Return (x, y) of the center of cell containing provided text 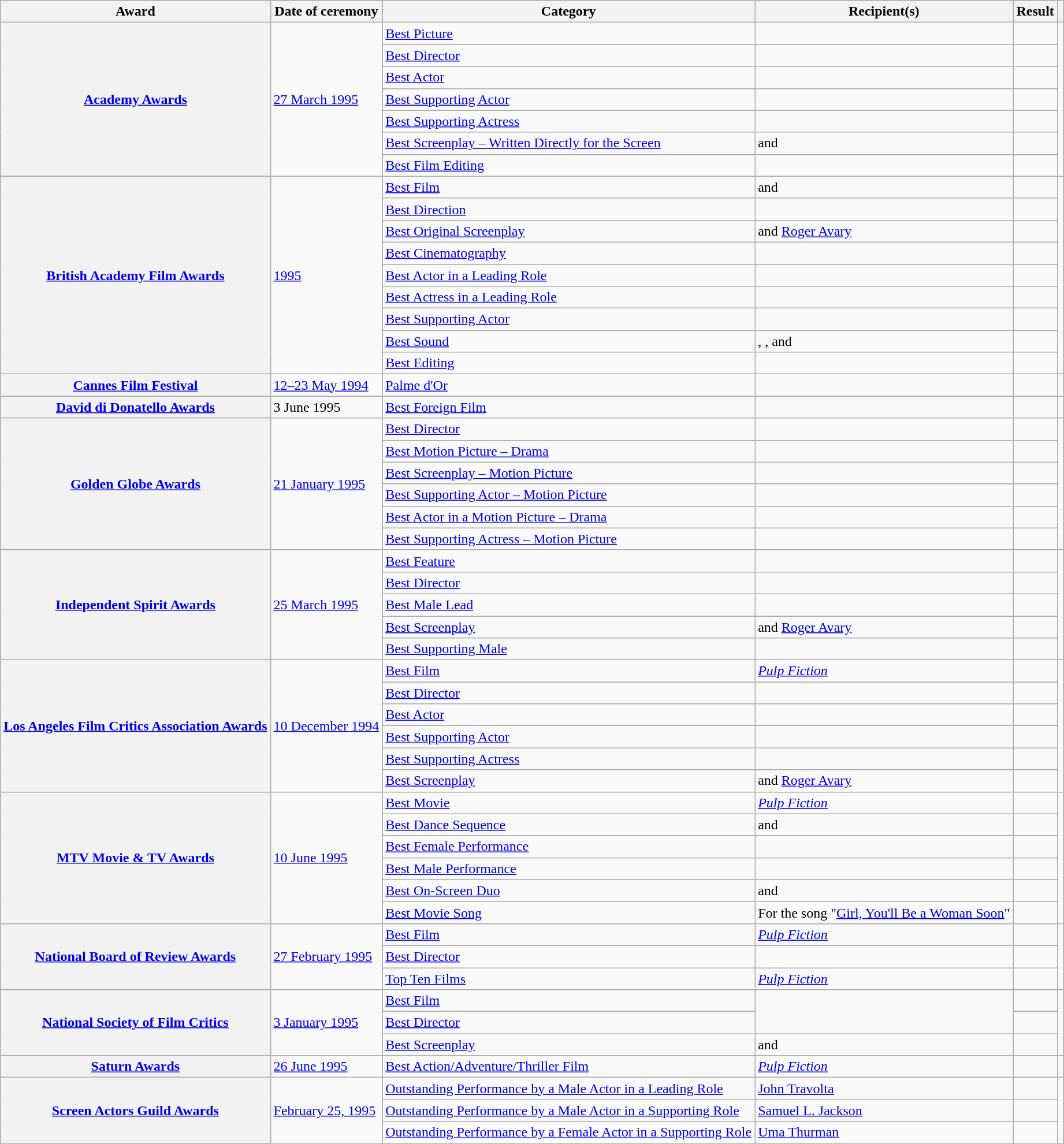
Date of ceremony (326, 12)
Best Action/Adventure/Thriller Film (568, 1067)
Outstanding Performance by a Female Actor in a Supporting Role (568, 1132)
Screen Actors Guild Awards (135, 1111)
27 March 1995 (326, 99)
Uma Thurman (884, 1132)
3 June 1995 (326, 407)
Result (1035, 12)
British Academy Film Awards (135, 275)
Best Actor in a Leading Role (568, 275)
Best Screenplay – Written Directly for the Screen (568, 143)
Recipient(s) (884, 12)
Best Screenplay – Motion Picture (568, 473)
Samuel L. Jackson (884, 1111)
Award (135, 12)
February 25, 1995 (326, 1111)
Best Male Lead (568, 605)
Category (568, 12)
Cannes Film Festival (135, 385)
Best Direction (568, 209)
Saturn Awards (135, 1067)
Best On-Screen Duo (568, 890)
Best Actor in a Motion Picture – Drama (568, 517)
Best Movie Song (568, 912)
27 February 1995 (326, 956)
National Board of Review Awards (135, 956)
Los Angeles Film Critics Association Awards (135, 726)
Best Motion Picture – Drama (568, 451)
Best Editing (568, 363)
David di Donatello Awards (135, 407)
Best Movie (568, 803)
Best Supporting Actor – Motion Picture (568, 495)
Outstanding Performance by a Male Actor in a Supporting Role (568, 1111)
25 March 1995 (326, 605)
Best Picture (568, 33)
12–23 May 1994 (326, 385)
MTV Movie & TV Awards (135, 858)
Best Actress in a Leading Role (568, 297)
26 June 1995 (326, 1067)
10 June 1995 (326, 858)
National Society of Film Critics (135, 1023)
Best Male Performance (568, 869)
1995 (326, 275)
Best Original Screenplay (568, 231)
Best Feature (568, 561)
21 January 1995 (326, 484)
Best Supporting Male (568, 649)
Best Sound (568, 341)
Golden Globe Awards (135, 484)
Best Film Editing (568, 165)
, , and (884, 341)
Best Dance Sequence (568, 825)
Palme d'Or (568, 385)
Outstanding Performance by a Male Actor in a Leading Role (568, 1089)
Academy Awards (135, 99)
Best Cinematography (568, 253)
John Travolta (884, 1089)
Best Supporting Actress – Motion Picture (568, 539)
10 December 1994 (326, 726)
Independent Spirit Awards (135, 605)
Top Ten Films (568, 979)
For the song "Girl, You'll Be a Woman Soon" (884, 912)
Best Female Performance (568, 847)
Best Foreign Film (568, 407)
3 January 1995 (326, 1023)
